Scan for the cell matching the given text and deliver its (x, y) coordinate at center. 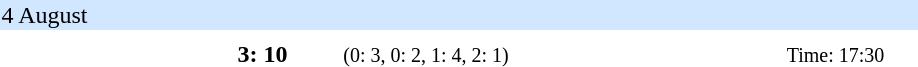
4 August (459, 15)
